Determine the (X, Y) coordinate at the center of the cell enclosing the given text.  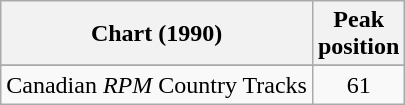
Chart (1990) (157, 34)
Peakposition (358, 34)
Canadian RPM Country Tracks (157, 85)
61 (358, 85)
